Locate the cell with the specified text and output its [x, y] center coordinate. 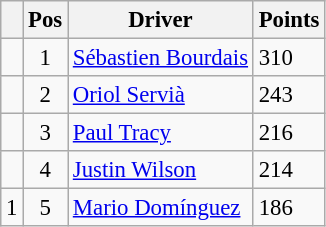
Oriol Servià [161, 95]
243 [288, 95]
310 [288, 58]
Justin Wilson [161, 170]
Pos [46, 20]
Paul Tracy [161, 133]
Sébastien Bourdais [161, 58]
4 [46, 170]
5 [46, 208]
Driver [161, 20]
214 [288, 170]
216 [288, 133]
Mario Domínguez [161, 208]
2 [46, 95]
186 [288, 208]
Points [288, 20]
3 [46, 133]
